Detect which cell encompasses the target text, then output its [X, Y] center coordinate. 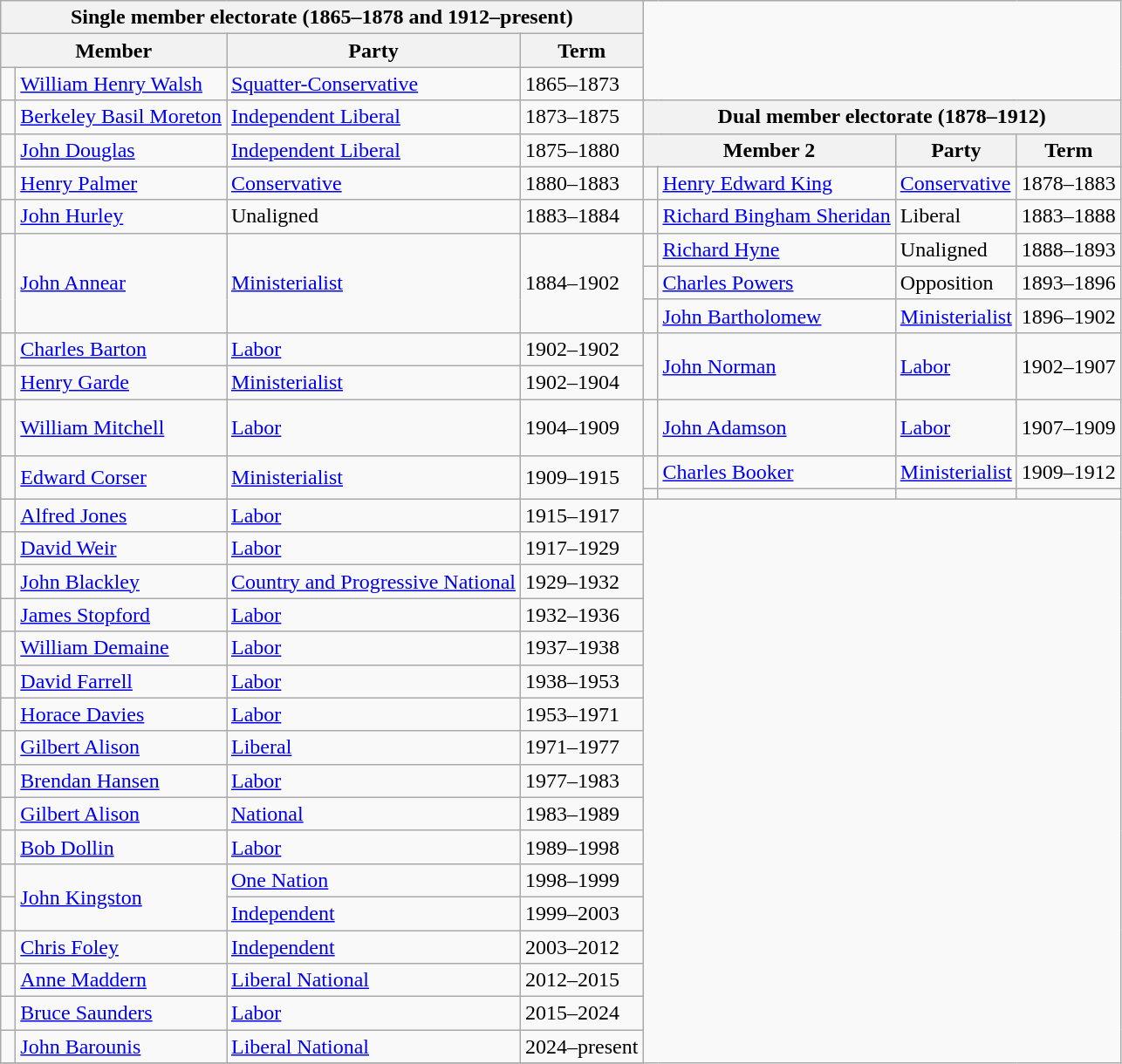
Member 2 [770, 150]
1938–1953 [582, 681]
1902–1902 [582, 349]
1937–1938 [582, 648]
1932–1936 [582, 615]
Edward Corser [121, 478]
National [373, 814]
John Hurley [121, 216]
1888–1893 [1068, 249]
Charles Powers [777, 283]
1917–1929 [582, 549]
John Bartholomew [777, 316]
John Barounis [121, 1047]
1884–1902 [582, 283]
1915–1917 [582, 515]
1902–1904 [582, 382]
2015–2024 [582, 1013]
1907–1909 [1068, 427]
Berkeley Basil Moreton [121, 117]
Charles Booker [777, 473]
John Douglas [121, 150]
2012–2015 [582, 980]
1875–1880 [582, 150]
Alfred Jones [121, 515]
1998–1999 [582, 880]
David Weir [121, 549]
Squatter-Conservative [373, 84]
1983–1989 [582, 814]
John Kingston [121, 897]
1929–1932 [582, 582]
2003–2012 [582, 946]
Henry Palmer [121, 183]
David Farrell [121, 681]
Member [113, 51]
Chris Foley [121, 946]
John Blackley [121, 582]
1953–1971 [582, 714]
1977–1983 [582, 781]
1873–1875 [582, 117]
William Henry Walsh [121, 84]
Opposition [956, 283]
James Stopford [121, 615]
William Demaine [121, 648]
1865–1873 [582, 84]
1878–1883 [1068, 183]
1971–1977 [582, 747]
Horace Davies [121, 714]
John Annear [121, 283]
John Norman [777, 365]
1909–1912 [1068, 473]
Henry Edward King [777, 183]
Richard Hyne [777, 249]
1902–1907 [1068, 365]
Bruce Saunders [121, 1013]
William Mitchell [121, 427]
Henry Garde [121, 382]
Richard Bingham Sheridan [777, 216]
1883–1888 [1068, 216]
1904–1909 [582, 427]
John Adamson [777, 427]
1880–1883 [582, 183]
Brendan Hansen [121, 781]
1999–2003 [582, 913]
1893–1896 [1068, 283]
1909–1915 [582, 478]
Bob Dollin [121, 847]
1989–1998 [582, 847]
Single member electorate (1865–1878 and 1912–present) [322, 17]
1883–1884 [582, 216]
One Nation [373, 880]
1896–1902 [1068, 316]
Charles Barton [121, 349]
Country and Progressive National [373, 582]
2024–present [582, 1047]
Anne Maddern [121, 980]
Dual member electorate (1878–1912) [882, 117]
